Locate the cell with the specified text and output its (X, Y) center coordinate. 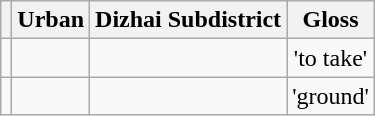
Urban (51, 20)
Dizhai Subdistrict (188, 20)
'to take' (331, 58)
Gloss (331, 20)
'ground' (331, 96)
